Capture the cell that displays the provided text and extract its [x, y] central coordinate. 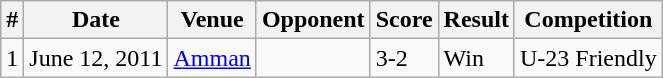
3-2 [404, 58]
# [12, 20]
June 12, 2011 [96, 58]
U-23 Friendly [588, 58]
Competition [588, 20]
Amman [212, 58]
Result [476, 20]
Opponent [313, 20]
Date [96, 20]
Win [476, 58]
1 [12, 58]
Venue [212, 20]
Score [404, 20]
